Identify which cell holds the provided text, then report its [X, Y] central coordinate. 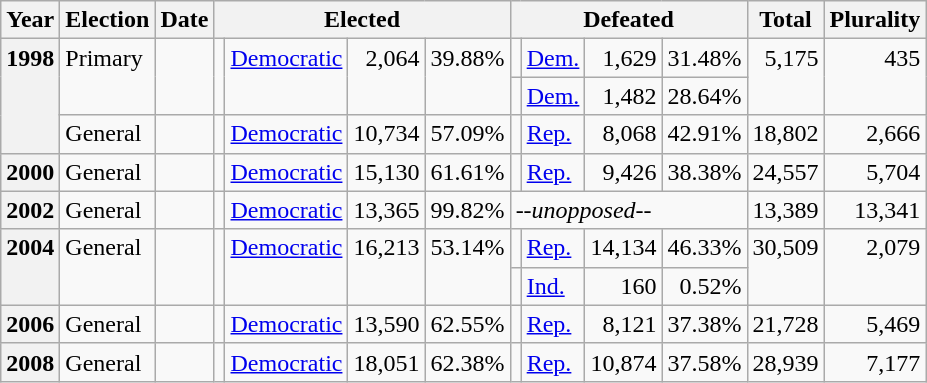
24,557 [786, 172]
99.82% [468, 210]
435 [875, 77]
5,469 [875, 324]
13,341 [875, 210]
8,068 [624, 134]
13,365 [386, 210]
Plurality [875, 20]
62.38% [468, 362]
13,389 [786, 210]
0.52% [704, 286]
14,134 [624, 248]
2004 [30, 267]
Date [184, 20]
Elected [362, 20]
2002 [30, 210]
38.38% [704, 172]
Year [30, 20]
31.48% [704, 58]
2,079 [875, 267]
Ind. [553, 286]
37.38% [704, 324]
9,426 [624, 172]
18,802 [786, 134]
5,704 [875, 172]
13,590 [386, 324]
160 [624, 286]
57.09% [468, 134]
42.91% [704, 134]
21,728 [786, 324]
Defeated [628, 20]
Election [108, 20]
28,939 [786, 362]
15,130 [386, 172]
1,482 [624, 96]
2008 [30, 362]
10,874 [624, 362]
8,121 [624, 324]
16,213 [386, 267]
28.64% [704, 96]
61.61% [468, 172]
46.33% [704, 248]
7,177 [875, 362]
37.58% [704, 362]
Primary [108, 77]
2,064 [386, 77]
53.14% [468, 267]
1998 [30, 96]
Total [786, 20]
--unopposed-- [628, 210]
39.88% [468, 77]
18,051 [386, 362]
2,666 [875, 134]
1,629 [624, 58]
30,509 [786, 267]
5,175 [786, 77]
2000 [30, 172]
2006 [30, 324]
62.55% [468, 324]
10,734 [386, 134]
